Pinpoint the cell where the given text exists, returning its [x, y] midpoint coordinate. 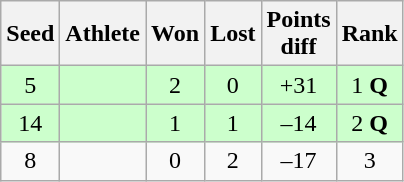
Won [176, 34]
+31 [298, 85]
3 [370, 161]
14 [30, 123]
1 Q [370, 85]
5 [30, 85]
Rank [370, 34]
Pointsdiff [298, 34]
Athlete [103, 34]
Lost [233, 34]
–14 [298, 123]
8 [30, 161]
–17 [298, 161]
2 Q [370, 123]
Seed [30, 34]
